Search for the cell housing the specified text and yield its (X, Y) center coordinate. 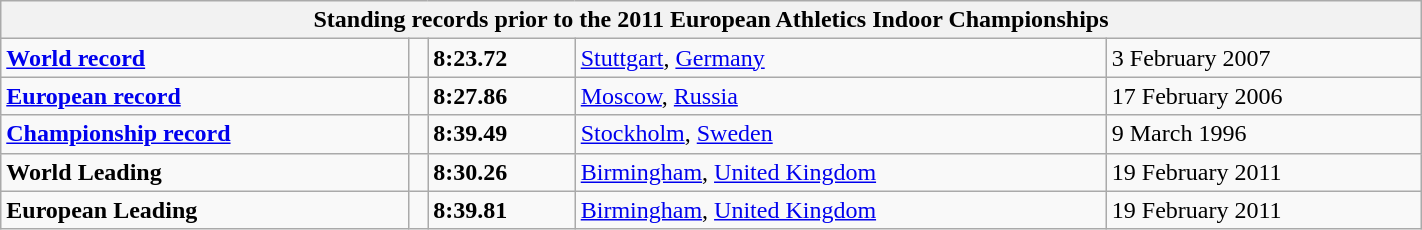
8:39.49 (502, 134)
Stuttgart, Germany (840, 58)
Moscow, Russia (840, 96)
8:27.86 (502, 96)
Standing records prior to the 2011 European Athletics Indoor Championships (711, 20)
European record (205, 96)
European Leading (205, 210)
8:39.81 (502, 210)
Stockholm, Sweden (840, 134)
World record (205, 58)
9 March 1996 (1264, 134)
3 February 2007 (1264, 58)
Championship record (205, 134)
8:23.72 (502, 58)
8:30.26 (502, 172)
World Leading (205, 172)
17 February 2006 (1264, 96)
